Scan for the cell matching the given text and deliver its [x, y] coordinate at center. 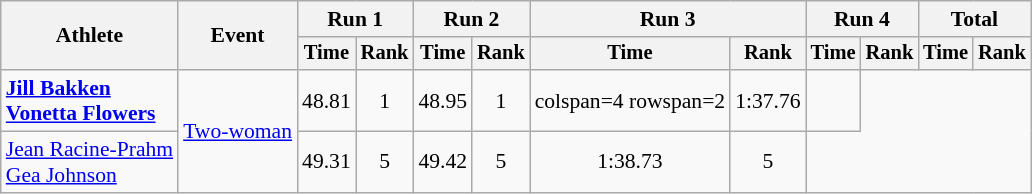
49.31 [326, 162]
48.81 [326, 100]
Athlete [90, 36]
Run 3 [668, 19]
Jill BakkenVonetta Flowers [90, 100]
Total [974, 19]
Two-woman [238, 131]
49.42 [442, 162]
Run 1 [355, 19]
1:37.76 [768, 100]
48.95 [442, 100]
Jean Racine-PrahmGea Johnson [90, 162]
colspan=4 rowspan=2 [630, 100]
1:38.73 [630, 162]
Run 4 [862, 19]
Run 2 [471, 19]
Event [238, 36]
